Return [X, Y] of the center of cell containing provided text 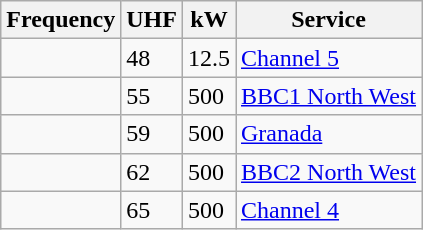
Channel 5 [329, 58]
Frequency [61, 20]
55 [152, 96]
48 [152, 58]
59 [152, 134]
12.5 [208, 58]
Channel 4 [329, 210]
UHF [152, 20]
BBC1 North West [329, 96]
BBC2 North West [329, 172]
65 [152, 210]
62 [152, 172]
Granada [329, 134]
kW [208, 20]
Service [329, 20]
